Pinpoint the cell where the given text exists, returning its [X, Y] midpoint coordinate. 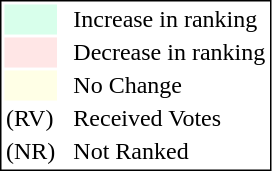
(RV) [30, 119]
Received Votes [170, 119]
(NR) [30, 151]
No Change [170, 85]
Not Ranked [170, 151]
Decrease in ranking [170, 53]
Increase in ranking [170, 19]
